Identify which cell holds the provided text, then report its (x, y) central coordinate. 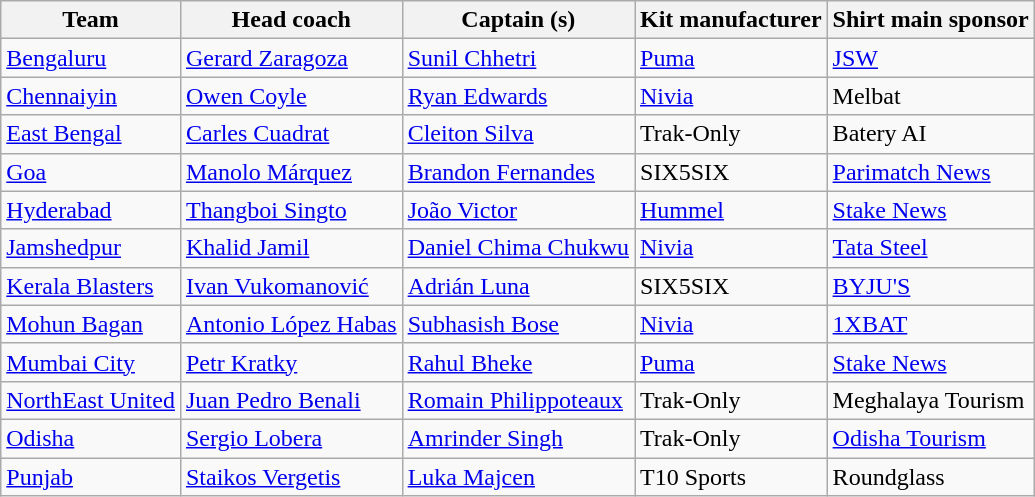
Luka Majcen (518, 477)
Team (91, 20)
Shirt main sponsor (930, 20)
Subhasish Bose (518, 324)
Tata Steel (930, 248)
JSW (930, 58)
Kit manufacturer (730, 20)
T10 Sports (730, 477)
Chennaiyin (91, 96)
Hyderabad (91, 210)
Roundglass (930, 477)
Brandon Fernandes (518, 172)
Punjab (91, 477)
Jamshedpur (91, 248)
East Bengal (91, 134)
Batery AI (930, 134)
Mumbai City (91, 362)
Hummel (730, 210)
Sunil Chhetri (518, 58)
Mohun Bagan (91, 324)
Juan Pedro Benali (291, 400)
Antonio López Habas (291, 324)
Thangboi Singto (291, 210)
Romain Philippoteaux (518, 400)
Parimatch News (930, 172)
Staikos Vergetis (291, 477)
Carles Cuadrat (291, 134)
Rahul Bheke (518, 362)
NorthEast United (91, 400)
Khalid Jamil (291, 248)
Ryan Edwards (518, 96)
Ivan Vukomanović (291, 286)
Amrinder Singh (518, 438)
Cleiton Silva (518, 134)
BYJU'S (930, 286)
Daniel Chima Chukwu (518, 248)
Bengaluru (91, 58)
Gerard Zaragoza (291, 58)
Petr Kratky (291, 362)
Kerala Blasters (91, 286)
Odisha Tourism (930, 438)
Head coach (291, 20)
Meghalaya Tourism (930, 400)
Adrián Luna (518, 286)
Goa (91, 172)
1XBAT (930, 324)
Manolo Márquez (291, 172)
Owen Coyle (291, 96)
Sergio Lobera (291, 438)
Melbat (930, 96)
João Victor (518, 210)
Odisha (91, 438)
Captain (s) (518, 20)
